Capture the cell that displays the provided text and extract its (X, Y) central coordinate. 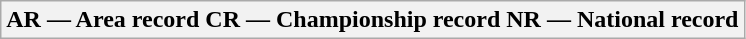
AR — Area record CR — Championship record NR — National record (372, 20)
